Search for the cell housing the specified text and yield its [x, y] center coordinate. 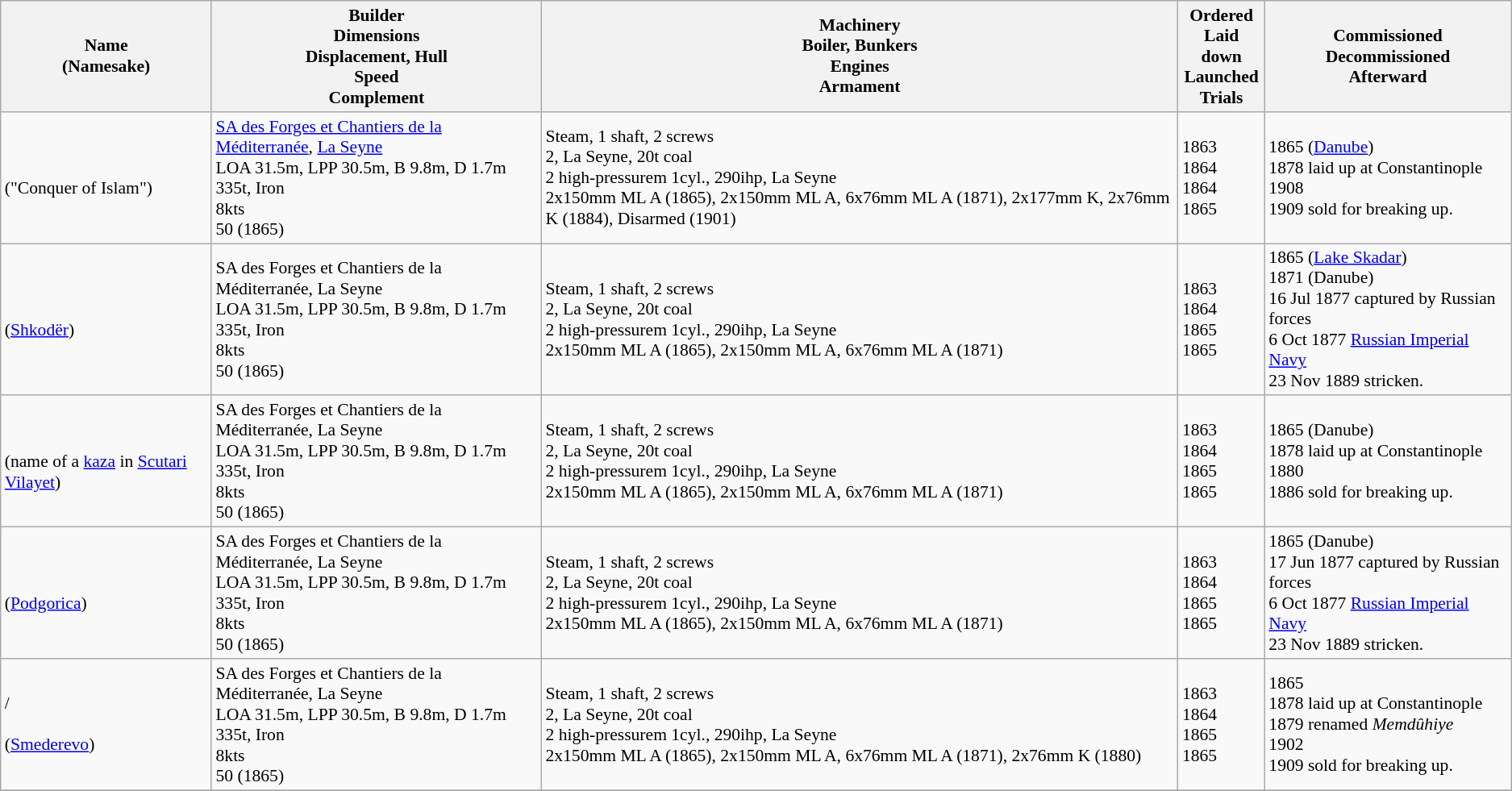
/(Smederevo) [106, 724]
1863186418641865 [1221, 177]
1865 (Danube)17 Jun 1877 captured by Russian forces 6 Oct 1877 Russian Imperial Navy 23 Nov 1889 stricken. [1387, 593]
CommissionedDecommissionedAfterward [1387, 56]
(name of a kaza in Scutari Vilayet) [106, 461]
18651878 laid up at Constantinople1879 renamed Memdûhiye19021909 sold for breaking up. [1387, 724]
("Conquer of Islam") [106, 177]
BuilderDimensionsDisplacement, HullSpeedComplement [376, 56]
1865 (Lake Skadar)1871 (Danube)16 Jul 1877 captured by Russian forces 6 Oct 1877 Russian Imperial Navy 23 Nov 1889 stricken. [1387, 319]
MachineryBoiler, BunkersEnginesArmament [860, 56]
1865 (Danube)1878 laid up at Constantinople19081909 sold for breaking up. [1387, 177]
OrderedLaid downLaunchedTrials [1221, 56]
1865 (Danube)1878 laid up at Constantinople18801886 sold for breaking up. [1387, 461]
(Podgorica) [106, 593]
(Shkodër) [106, 319]
Name(Namesake) [106, 56]
